Scan for the cell matching the given text and deliver its (X, Y) coordinate at center. 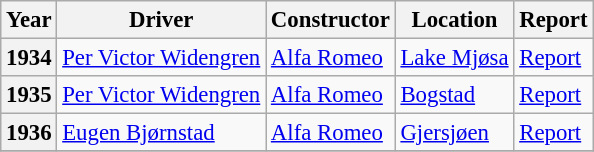
Eugen Bjørnstad (162, 133)
Constructor (331, 20)
Location (454, 20)
1936 (29, 133)
Driver (162, 20)
1935 (29, 95)
Year (29, 20)
Bogstad (454, 95)
1934 (29, 58)
Lake Mjøsa (454, 58)
Gjersjøen (454, 133)
